Detect which cell encompasses the target text, then output its [x, y] center coordinate. 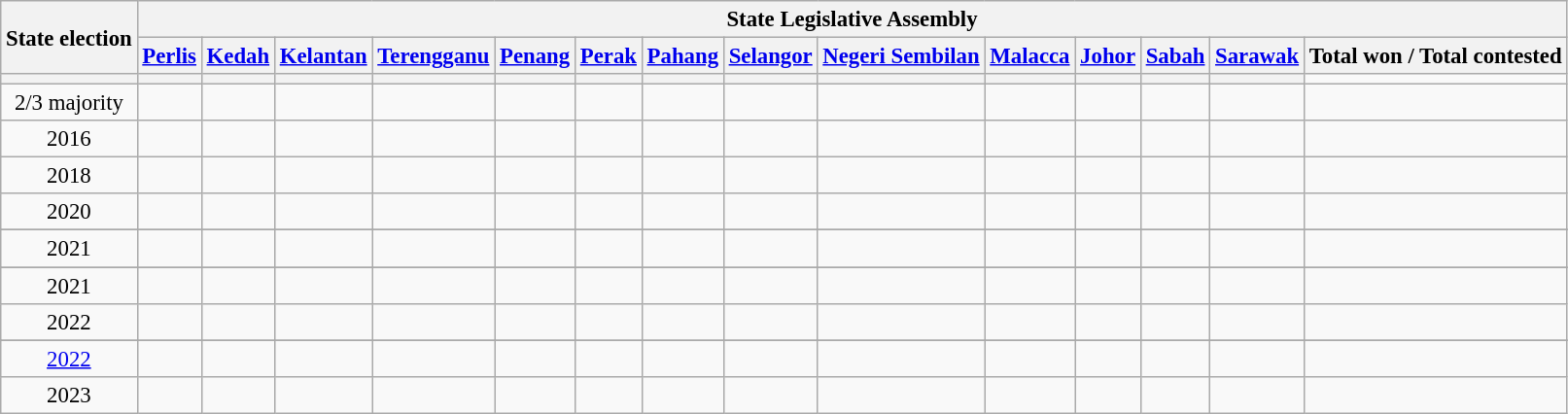
2020 [69, 213]
Terengganu [434, 56]
Penang [535, 56]
Selangor [770, 56]
State election [69, 37]
Malacca [1030, 56]
Kelantan [323, 56]
Perak [609, 56]
2016 [69, 139]
Pahang [682, 56]
Johor [1108, 56]
2018 [69, 176]
2/3 majority [69, 103]
Kedah [237, 56]
Sabah [1174, 56]
Perlis [169, 56]
Total won / Total contested [1435, 56]
Sarawak [1258, 56]
State Legislative Assembly [852, 19]
2023 [69, 395]
Negeri Sembilan [901, 56]
